Determine the (x, y) coordinate at the center of the cell enclosing the given text.  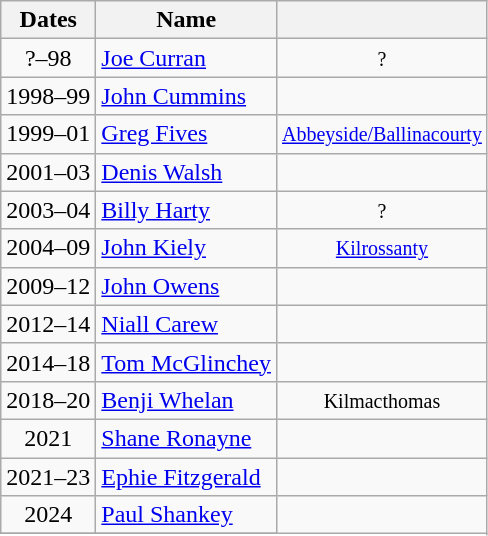
1998–99 (48, 96)
1999–01 (48, 134)
2018–20 (48, 400)
2003–04 (48, 210)
Name (186, 20)
John Kiely (186, 248)
2004–09 (48, 248)
2001–03 (48, 172)
2009–12 (48, 286)
Greg Fives (186, 134)
2012–14 (48, 324)
Shane Ronayne (186, 438)
Kilmacthomas (382, 400)
?–98 (48, 58)
John Cummins (186, 96)
Kilrossanty (382, 248)
Benji Whelan (186, 400)
Ephie Fitzgerald (186, 477)
Denis Walsh (186, 172)
2021 (48, 438)
2024 (48, 515)
2021–23 (48, 477)
Paul Shankey (186, 515)
Tom McGlinchey (186, 362)
Abbeyside/Ballinacourty (382, 134)
2014–18 (48, 362)
Billy Harty (186, 210)
Niall Carew (186, 324)
John Owens (186, 286)
Joe Curran (186, 58)
Dates (48, 20)
